Find where the given text appears and provide that cell's center as (X, Y) coordinate. 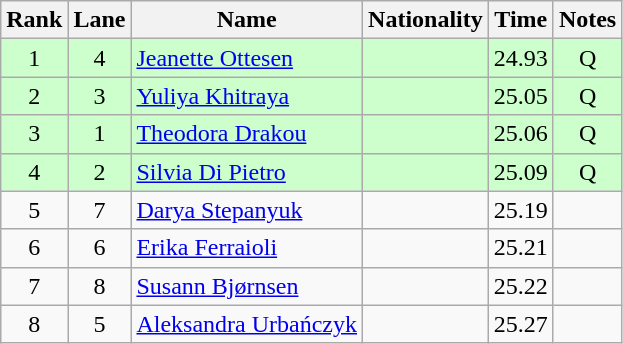
Lane (100, 20)
24.93 (520, 58)
Yuliya Khitraya (247, 96)
Name (247, 20)
Erika Ferraioli (247, 248)
25.21 (520, 248)
Silvia Di Pietro (247, 172)
25.06 (520, 134)
25.22 (520, 286)
Darya Stepanyuk (247, 210)
Theodora Drakou (247, 134)
25.19 (520, 210)
25.09 (520, 172)
Nationality (426, 20)
Rank (34, 20)
Susann Bjørnsen (247, 286)
Aleksandra Urbańczyk (247, 324)
Time (520, 20)
25.05 (520, 96)
25.27 (520, 324)
Jeanette Ottesen (247, 58)
Notes (587, 20)
